From the cell containing the given text, extract its center point as (x, y) coordinate. 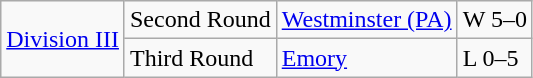
Division III (63, 39)
Second Round (200, 20)
Emory (366, 58)
W 5–0 (494, 20)
Third Round (200, 58)
L 0–5 (494, 58)
Westminster (PA) (366, 20)
